Identify which cell holds the provided text, then report its [x, y] central coordinate. 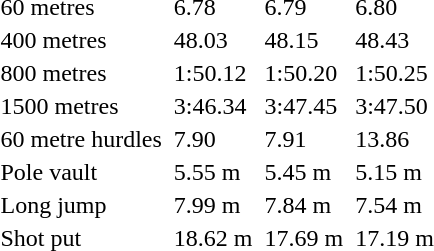
7.99 m [213, 205]
3:46.34 [213, 106]
7.91 [304, 139]
7.84 m [304, 205]
3:47.45 [304, 106]
1:50.12 [213, 73]
1:50.20 [304, 73]
48.03 [213, 40]
7.90 [213, 139]
5.55 m [213, 172]
5.45 m [304, 172]
48.15 [304, 40]
